Extract the (X, Y) coordinate from the center of the cell holding the provided text.  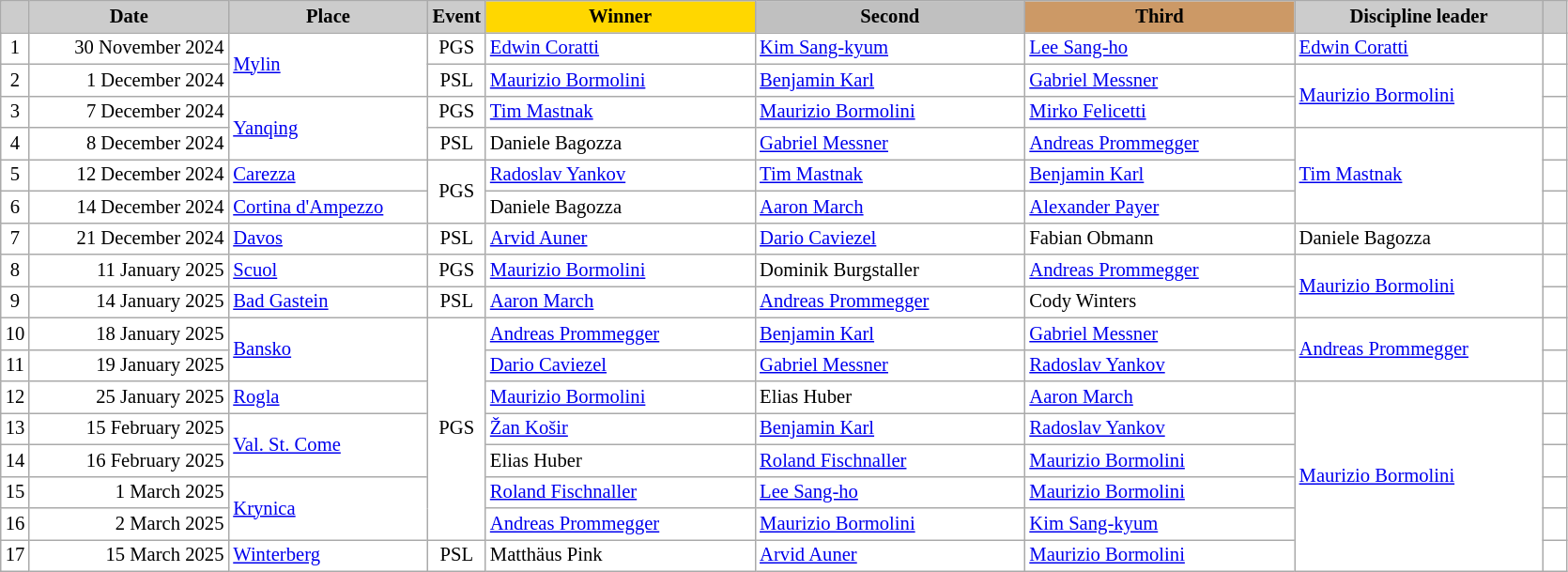
8 (15, 270)
Rogla (328, 397)
6 (15, 207)
Žan Košir (620, 428)
Carezza (328, 175)
Bansko (328, 349)
1 (15, 48)
Fabian Obmann (1159, 239)
Matthäus Pink (620, 555)
9 (15, 301)
21 December 2024 (129, 239)
Scuol (328, 270)
4 (15, 144)
12 December 2024 (129, 175)
18 January 2025 (129, 333)
Cody Winters (1159, 301)
3 (15, 112)
11 January 2025 (129, 270)
Davos (328, 239)
Cortina d'Ampezzo (328, 207)
Place (328, 16)
5 (15, 175)
2 (15, 80)
7 December 2024 (129, 112)
Winner (620, 16)
16 (15, 523)
15 (15, 492)
Discipline leader (1420, 16)
2 March 2025 (129, 523)
Bad Gastein (328, 301)
8 December 2024 (129, 144)
Alexander Payer (1159, 207)
Date (129, 16)
Third (1159, 16)
7 (15, 239)
15 March 2025 (129, 555)
Event (456, 16)
1 March 2025 (129, 492)
12 (15, 397)
15 February 2025 (129, 428)
30 November 2024 (129, 48)
16 February 2025 (129, 460)
Yanqing (328, 128)
11 (15, 365)
Val. St. Come (328, 444)
19 January 2025 (129, 365)
Krynica (328, 508)
13 (15, 428)
Mylin (328, 64)
1 December 2024 (129, 80)
Mirko Felicetti (1159, 112)
14 December 2024 (129, 207)
25 January 2025 (129, 397)
14 (15, 460)
Second (890, 16)
Winterberg (328, 555)
14 January 2025 (129, 301)
10 (15, 333)
Dominik Burgstaller (890, 270)
17 (15, 555)
